Pinpoint the cell where the given text exists, returning its [x, y] midpoint coordinate. 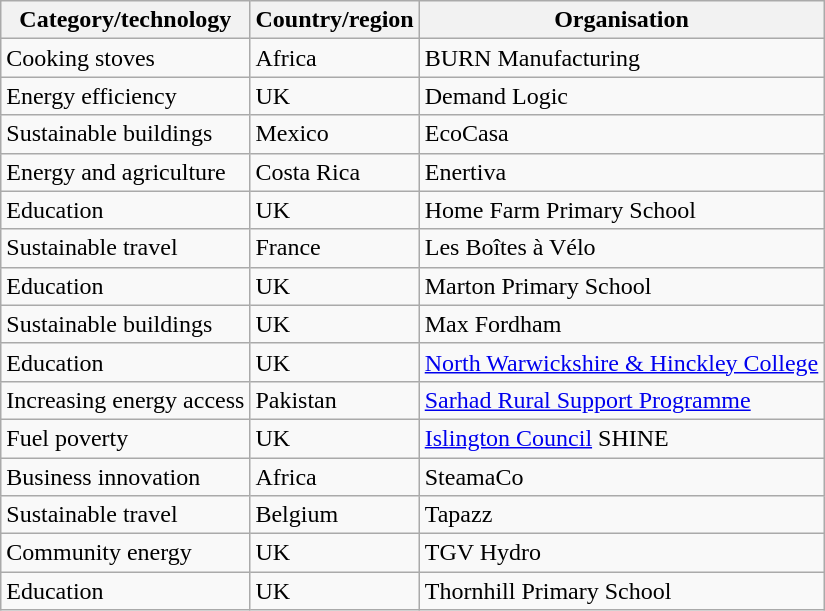
Country/region [334, 20]
Business innovation [126, 477]
Les Boîtes à Vélo [622, 248]
Costa Rica [334, 172]
Pakistan [334, 400]
Enertiva [622, 172]
France [334, 248]
TGV Hydro [622, 553]
Fuel poverty [126, 438]
Home Farm Primary School [622, 210]
BURN Manufacturing [622, 58]
Cooking stoves [126, 58]
SteamaCo [622, 477]
Tapazz [622, 515]
Increasing energy access [126, 400]
Thornhill Primary School [622, 591]
Belgium [334, 515]
Sarhad Rural Support Programme [622, 400]
Demand Logic [622, 96]
Energy and agriculture [126, 172]
Marton Primary School [622, 286]
Community energy [126, 553]
Islington Council SHINE [622, 438]
Category/technology [126, 20]
EcoCasa [622, 134]
Organisation [622, 20]
Mexico [334, 134]
North Warwickshire & Hinckley College [622, 362]
Max Fordham [622, 324]
Energy efficiency [126, 96]
